Search for the cell housing the specified text and yield its [X, Y] center coordinate. 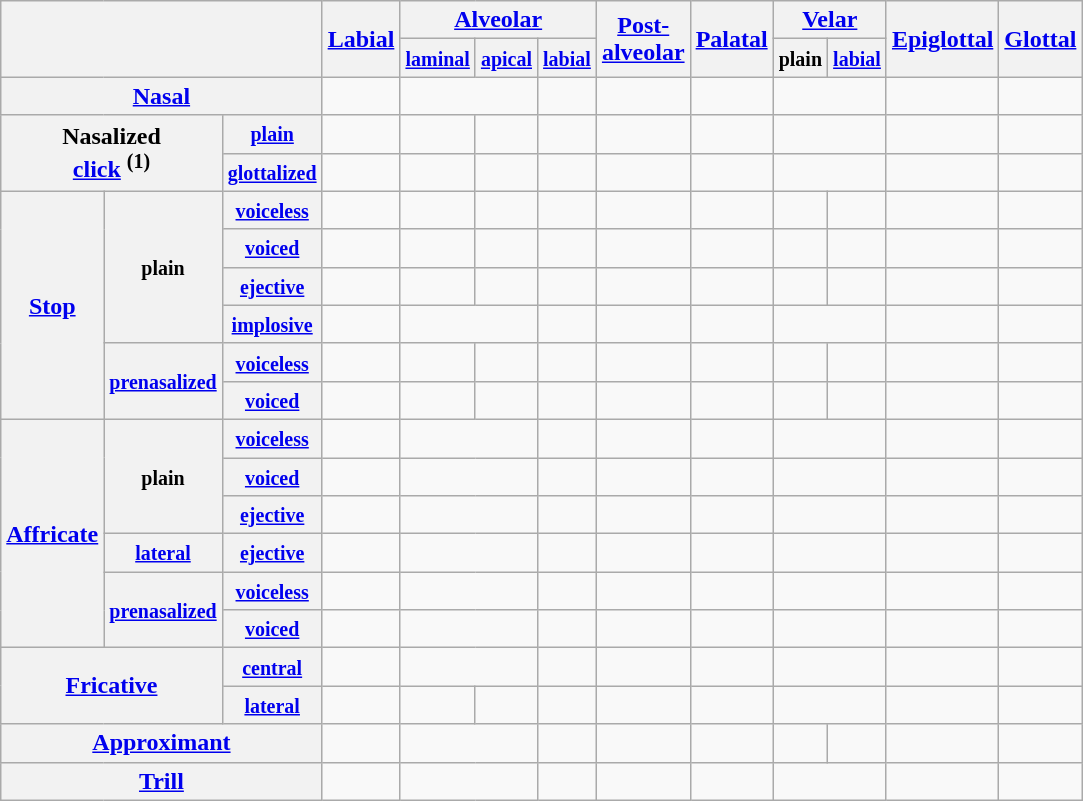
Velar [830, 20]
Nasalizedclick (1) [112, 153]
Labial [361, 39]
implosive [272, 324]
Stop [52, 305]
Post-alveolar [643, 39]
Epiglottal [942, 39]
Fricative [112, 686]
Nasal [162, 96]
Approximant [162, 743]
central [272, 667]
Trill [162, 781]
Palatal [732, 39]
Affricate [52, 533]
laminal [438, 58]
Alveolar [498, 20]
Glottal [1040, 39]
glottalized [272, 172]
apical [506, 58]
